Output the [X, Y] coordinate of the center of the cell containing the given text.  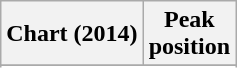
Chart (2014) [72, 34]
Peak position [189, 34]
